Pinpoint the cell where the given text exists, returning its (x, y) midpoint coordinate. 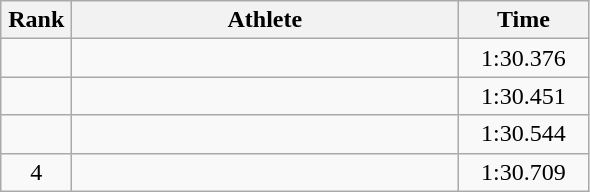
Athlete (265, 20)
1:30.451 (524, 96)
1:30.376 (524, 58)
4 (36, 172)
Rank (36, 20)
1:30.544 (524, 134)
Time (524, 20)
1:30.709 (524, 172)
